Extract the (X, Y) coordinate from the center of the cell holding the provided text.  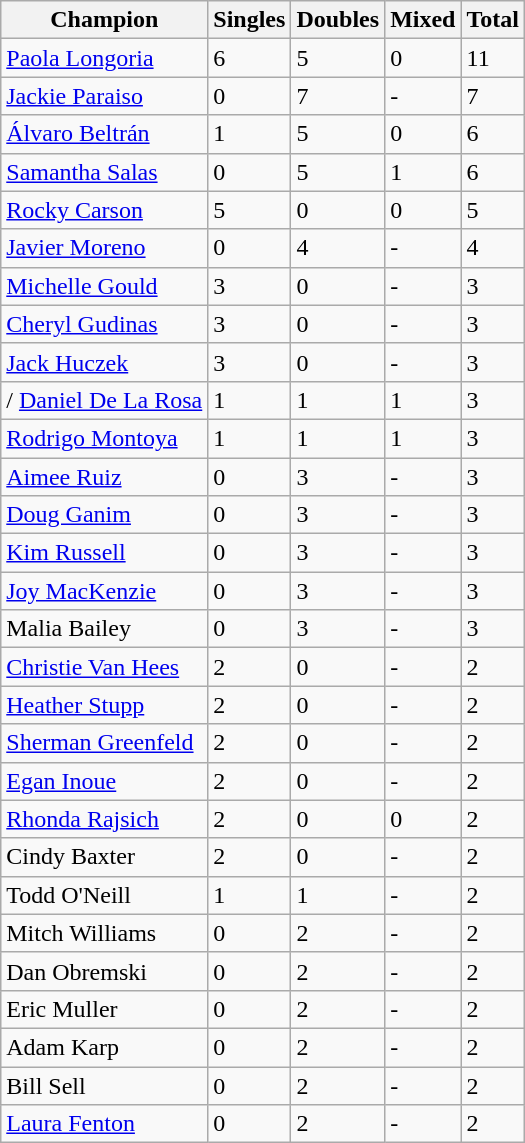
Todd O'Neill (104, 895)
Doubles (338, 20)
Michelle Gould (104, 286)
Cindy Baxter (104, 857)
Singles (250, 20)
Bill Sell (104, 1085)
Doug Ganim (104, 515)
Dan Obremski (104, 971)
Adam Karp (104, 1047)
Malia Bailey (104, 629)
Kim Russell (104, 553)
Sherman Greenfeld (104, 743)
Eric Muller (104, 1009)
Paola Longoria (104, 58)
/ Daniel De La Rosa (104, 400)
11 (493, 58)
Total (493, 20)
Samantha Salas (104, 172)
Cheryl Gudinas (104, 324)
Mitch Williams (104, 933)
Mixed (423, 20)
Egan Inoue (104, 781)
Rocky Carson (104, 210)
Javier Moreno (104, 248)
Heather Stupp (104, 705)
Rhonda Rajsich (104, 819)
Rodrigo Montoya (104, 438)
Champion (104, 20)
Jack Huczek (104, 362)
Joy MacKenzie (104, 591)
Jackie Paraiso (104, 96)
Álvaro Beltrán (104, 134)
Christie Van Hees (104, 667)
Aimee Ruiz (104, 477)
Laura Fenton (104, 1124)
